Find where the given text appears and provide that cell's center as (x, y) coordinate. 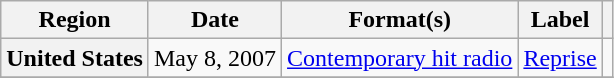
United States (75, 58)
Format(s) (400, 20)
Label (560, 20)
Date (214, 20)
Region (75, 20)
Contemporary hit radio (400, 58)
May 8, 2007 (214, 58)
Reprise (560, 58)
